Provide the [X, Y] coordinate of the cell's center where the given text is located.  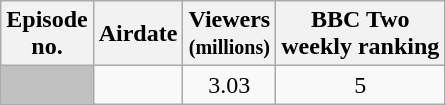
BBC Twoweekly ranking [360, 34]
3.03 [230, 85]
Viewers(millions) [230, 34]
5 [360, 85]
Episodeno. [47, 34]
Airdate [138, 34]
